Search for the cell housing the specified text and yield its (X, Y) center coordinate. 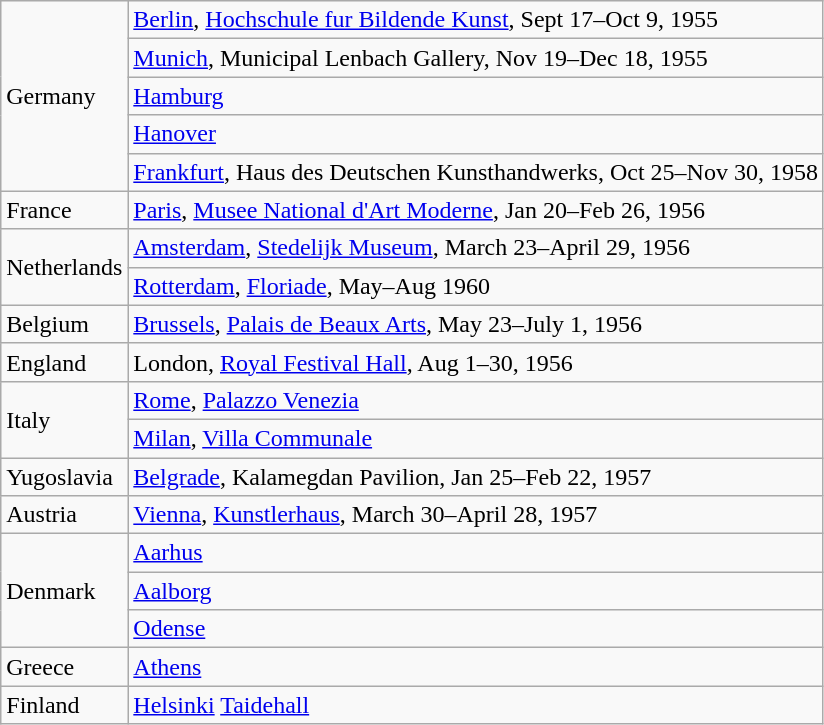
Germany (64, 96)
Brussels, Palais de Beaux Arts, May 23–July 1, 1956 (476, 324)
Rotterdam, Floriade, May–Aug 1960 (476, 286)
Netherlands (64, 267)
Athens (476, 667)
Aalborg (476, 591)
England (64, 362)
Denmark (64, 591)
Munich, Municipal Lenbach Gallery, Nov 19–Dec 18, 1955 (476, 58)
Aarhus (476, 553)
Rome, Palazzo Venezia (476, 400)
Amsterdam, Stedelijk Museum, March 23–April 29, 1956 (476, 248)
Paris, Musee National d'Art Moderne, Jan 20–Feb 26, 1956 (476, 210)
Belgium (64, 324)
Austria (64, 515)
London, Royal Festival Hall, Aug 1–30, 1956 (476, 362)
France (64, 210)
Italy (64, 419)
Odense (476, 629)
Frankfurt, Haus des Deutschen Kunsthandwerks, Oct 25–Nov 30, 1958 (476, 172)
Vienna, Kunstlerhaus, March 30–April 28, 1957 (476, 515)
Berlin, Hochschule fur Bildende Kunst, Sept 17–Oct 9, 1955 (476, 20)
Helsinki Taidehall (476, 705)
Hanover (476, 134)
Hamburg (476, 96)
Finland (64, 705)
Milan, Villa Communale (476, 438)
Greece (64, 667)
Belgrade, Kalamegdan Pavilion, Jan 25–Feb 22, 1957 (476, 477)
Yugoslavia (64, 477)
